Search for the cell housing the specified text and yield its (X, Y) center coordinate. 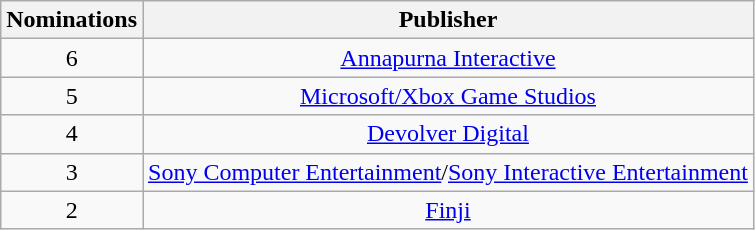
Annapurna Interactive (448, 58)
Microsoft/Xbox Game Studios (448, 96)
2 (72, 210)
Devolver Digital (448, 134)
Publisher (448, 20)
Finji (448, 210)
4 (72, 134)
3 (72, 172)
5 (72, 96)
6 (72, 58)
Sony Computer Entertainment/Sony Interactive Entertainment (448, 172)
Nominations (72, 20)
